Find where the given text appears and provide that cell's center as [x, y] coordinate. 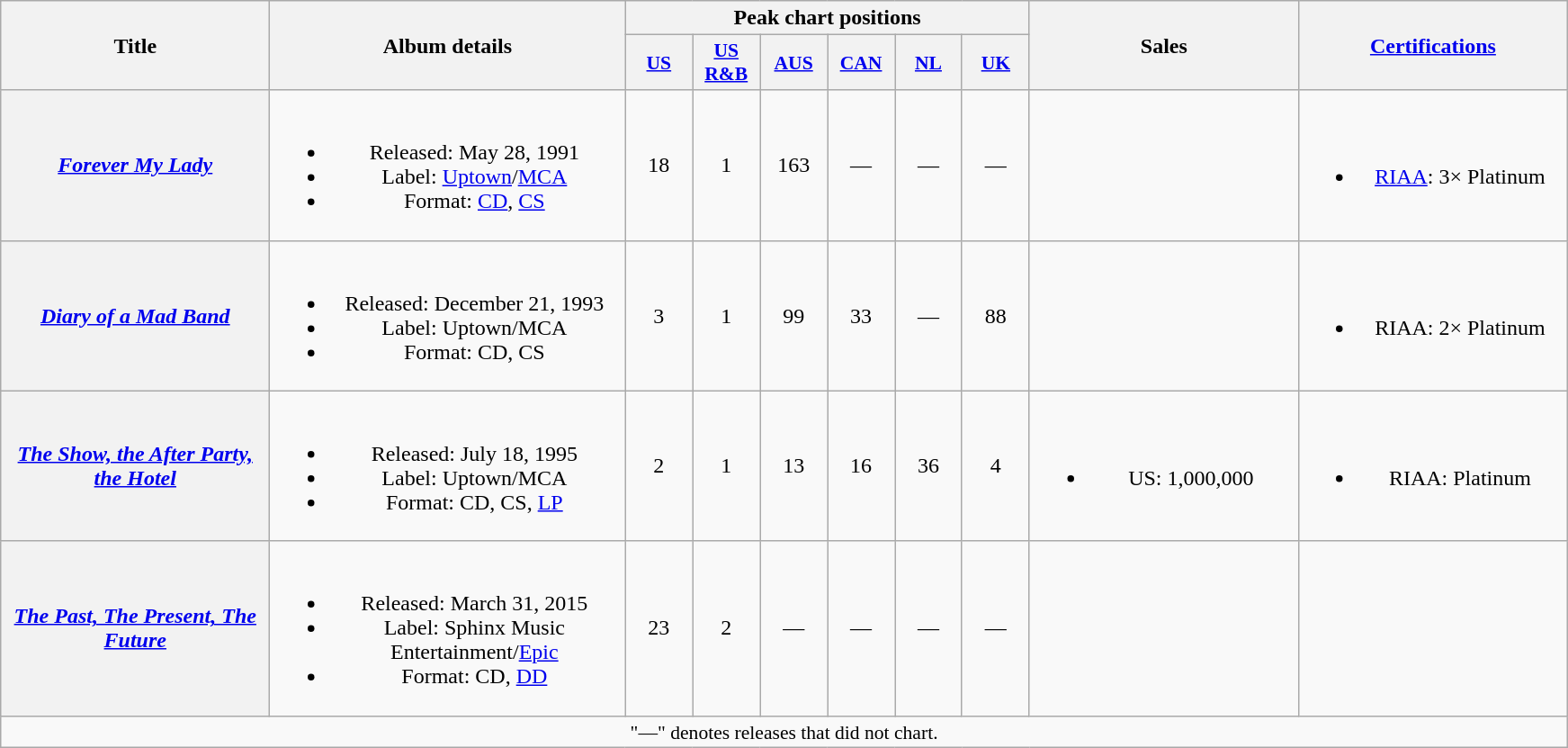
Released: May 28, 1991Label: Uptown/MCAFormat: CD, CS [448, 166]
AUS [793, 63]
RIAA: Platinum [1432, 466]
RIAA: 2× Platinum [1432, 315]
Title [135, 45]
RIAA: 3× Platinum [1432, 166]
16 [862, 466]
US [659, 63]
13 [793, 466]
CAN [862, 63]
The Show, the After Party, the Hotel [135, 466]
The Past, The Present, The Future [135, 628]
3 [659, 315]
US: 1,000,000 [1164, 466]
163 [793, 166]
Album details [448, 45]
Diary of a Mad Band [135, 315]
Forever My Lady [135, 166]
23 [659, 628]
4 [995, 466]
Released: December 21, 1993Label: Uptown/MCAFormat: CD, CS [448, 315]
UK [995, 63]
99 [793, 315]
Released: July 18, 1995Label: Uptown/MCAFormat: CD, CS, LP [448, 466]
US R&B [727, 63]
18 [659, 166]
Released: March 31, 2015Label: Sphinx Music Entertainment/EpicFormat: CD, DD [448, 628]
Certifications [1432, 45]
88 [995, 315]
"—" denotes releases that did not chart. [784, 732]
Sales [1164, 45]
33 [862, 315]
36 [928, 466]
NL [928, 63]
Peak chart positions [828, 18]
